Return (x, y) of the center of cell containing provided text 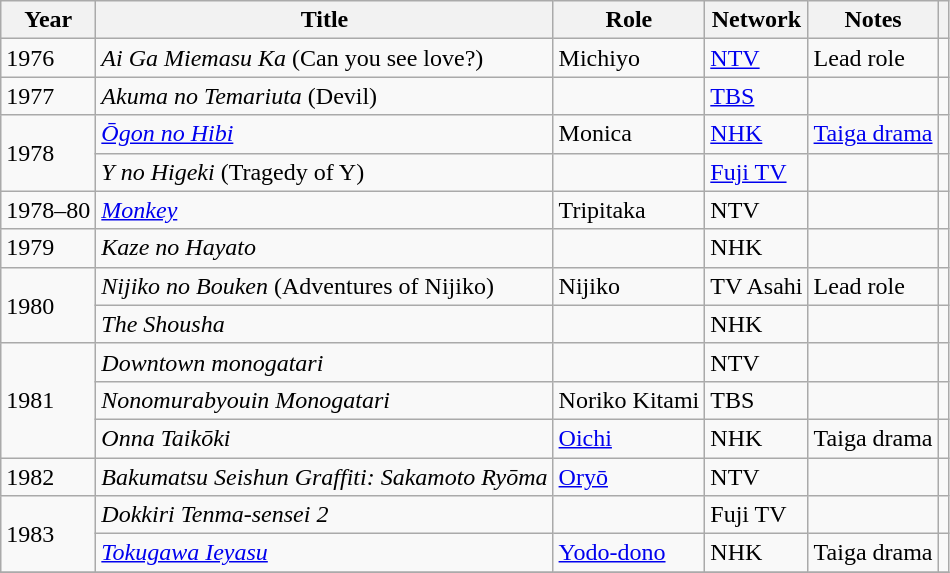
1976 (48, 58)
Year (48, 20)
1978 (48, 153)
Dokkiri Tenma-sensei 2 (324, 515)
Oryō (629, 477)
TV Asahi (756, 286)
1979 (48, 248)
Nijiko (629, 286)
Notes (873, 20)
Nonomurabyouin Monogatari (324, 400)
1977 (48, 96)
1983 (48, 534)
Ai Ga Miemasu Ka (Can you see love?) (324, 58)
Y no Higeki (Tragedy of Y) (324, 172)
The Shousha (324, 324)
1980 (48, 305)
1981 (48, 400)
Ōgon no Hibi (324, 134)
Role (629, 20)
Bakumatsu Seishun Graffiti: Sakamoto Ryōma (324, 477)
Title (324, 20)
Nijiko no Bouken (Adventures of Nijiko) (324, 286)
Tripitaka (629, 210)
Akuma no Temariuta (Devil) (324, 96)
Onna Taikōki (324, 438)
Michiyo (629, 58)
Monica (629, 134)
Noriko Kitami (629, 400)
Monkey (324, 210)
Kaze no Hayato (324, 248)
Oichi (629, 438)
1978–80 (48, 210)
Tokugawa Ieyasu (324, 553)
Network (756, 20)
1982 (48, 477)
Yodo-dono (629, 553)
Downtown monogatari (324, 362)
